Detect which cell encompasses the target text, then output its (X, Y) center coordinate. 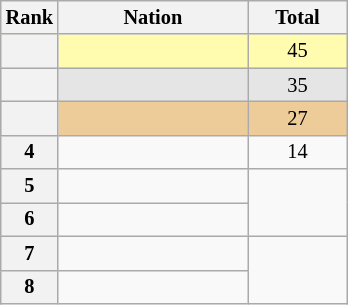
5 (30, 186)
4 (30, 152)
Total (298, 17)
7 (30, 253)
14 (298, 152)
8 (30, 287)
27 (298, 118)
45 (298, 51)
35 (298, 85)
6 (30, 219)
Nation (153, 17)
Rank (30, 17)
